Locate the cell with the specified text and output its (X, Y) center coordinate. 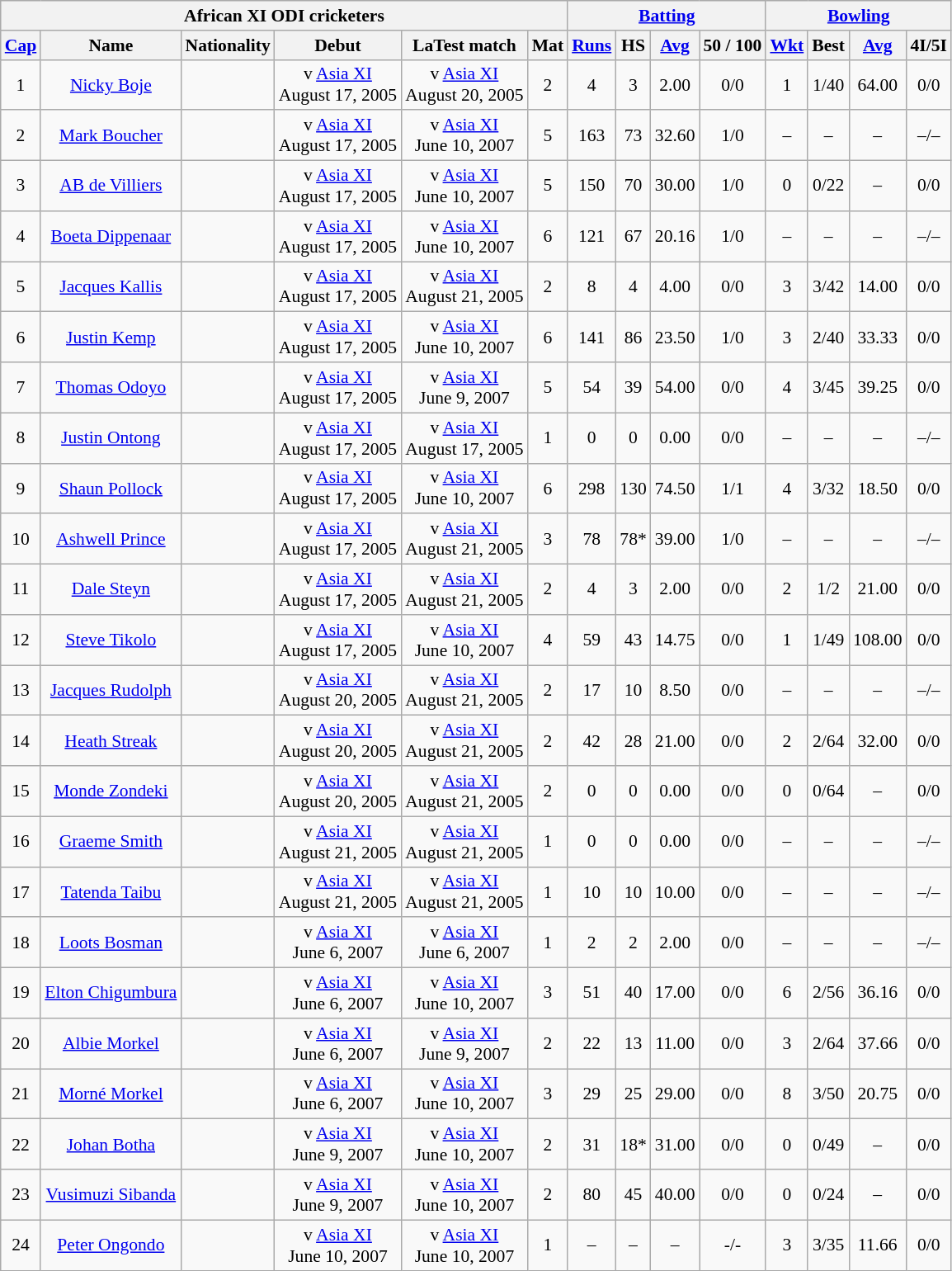
2/40 (828, 337)
40 (634, 994)
Cap (21, 45)
0/22 (828, 187)
23.50 (675, 337)
33.33 (878, 337)
20 (21, 1043)
3/42 (828, 287)
Mat (548, 45)
Ashwell Prince (111, 540)
39.25 (878, 388)
31 (591, 1144)
-/- (733, 1245)
Loots Bosman (111, 943)
37.66 (878, 1043)
40.00 (675, 1195)
0/64 (828, 791)
2/56 (828, 994)
9 (21, 489)
51 (591, 994)
3/32 (828, 489)
LaTest match (464, 45)
AB de Villiers (111, 187)
7 (21, 388)
163 (591, 135)
Mark Boucher (111, 135)
Graeme Smith (111, 842)
78 (591, 540)
Johan Botha (111, 1144)
3/50 (828, 1094)
108.00 (878, 640)
67 (634, 236)
64.00 (878, 84)
12 (21, 640)
39 (634, 388)
18.50 (878, 489)
32.00 (878, 741)
21 (21, 1094)
150 (591, 187)
Name (111, 45)
50 / 100 (733, 45)
31.00 (675, 1144)
Albie Morkel (111, 1043)
14 (21, 741)
25 (634, 1094)
Elton Chigumbura (111, 994)
Morné Morkel (111, 1094)
19 (21, 994)
Jacques Rudolph (111, 690)
Heath Streak (111, 741)
78* (634, 540)
Vusimuzi Sibanda (111, 1195)
African XI ODI cricketers (284, 16)
24 (21, 1245)
Dale Steyn (111, 589)
Shaun Pollock (111, 489)
1/2 (828, 589)
86 (634, 337)
54.00 (675, 388)
8.50 (675, 690)
HS (634, 45)
130 (634, 489)
0/24 (828, 1195)
Runs (591, 45)
Nicky Boje (111, 84)
17.00 (675, 994)
39.00 (675, 540)
45 (634, 1195)
29 (591, 1094)
3/45 (828, 388)
Wkt (787, 45)
Nationality (228, 45)
10.00 (675, 891)
11.00 (675, 1043)
30.00 (675, 187)
32.60 (675, 135)
14.75 (675, 640)
11.66 (878, 1245)
141 (591, 337)
20.16 (675, 236)
Peter Ongondo (111, 1245)
Justin Ontong (111, 437)
Thomas Odoyo (111, 388)
20.75 (878, 1094)
121 (591, 236)
Best (828, 45)
43 (634, 640)
Tatenda Taibu (111, 891)
11 (21, 589)
14.00 (878, 287)
42 (591, 741)
Steve Tikolo (111, 640)
15 (21, 791)
28 (634, 741)
18 (21, 943)
18* (634, 1144)
Debut (338, 45)
73 (634, 135)
74.50 (675, 489)
0/49 (828, 1144)
59 (591, 640)
Justin Kemp (111, 337)
70 (634, 187)
1/1 (733, 489)
Jacques Kallis (111, 287)
4I/5I (929, 45)
4.00 (675, 287)
Bowling (858, 16)
23 (21, 1195)
Boeta Dippenaar (111, 236)
54 (591, 388)
29.00 (675, 1094)
Monde Zondeki (111, 791)
16 (21, 842)
1/49 (828, 640)
298 (591, 489)
36.16 (878, 994)
80 (591, 1195)
1/40 (828, 84)
3/35 (828, 1245)
Batting (667, 16)
